Scan for the cell matching the given text and deliver its (X, Y) coordinate at center. 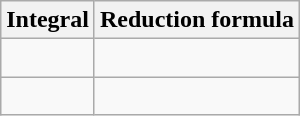
Reduction formula (196, 20)
Integral (48, 20)
